Provide the [x, y] coordinate of the cell's center where the given text is located.  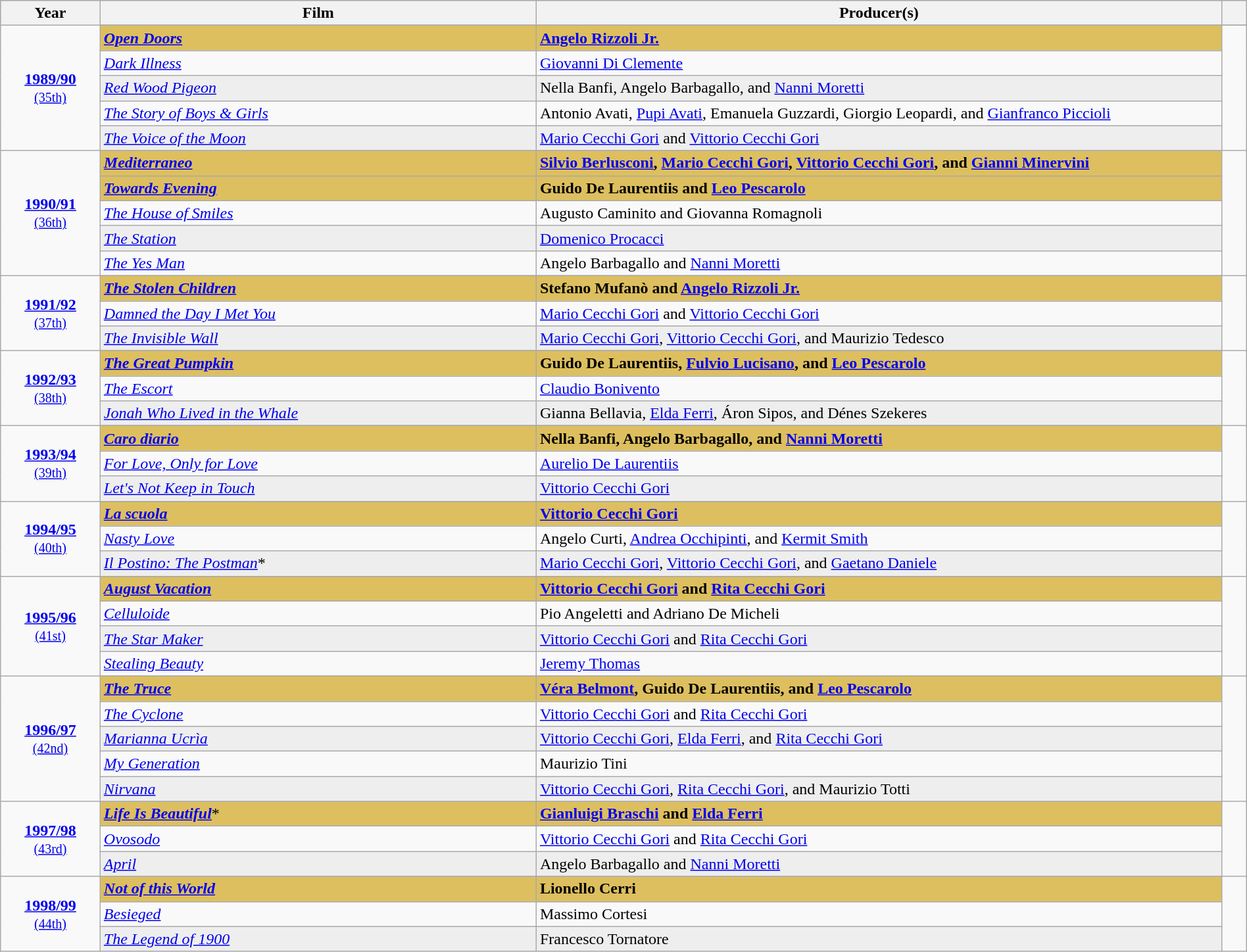
Marianna Ucrìa [318, 739]
Jeremy Thomas [879, 663]
Massimo Cortesi [879, 914]
La scuola [318, 513]
The Star Maker [318, 638]
Towards Evening [318, 188]
Guido De Laurentiis and Leo Pescarolo [879, 188]
The Escort [318, 389]
Film [318, 13]
Silvio Berlusconi, Mario Cecchi Gori, Vittorio Cecchi Gori, and Gianni Minervini [879, 163]
Producer(s) [879, 13]
Red Wood Pigeon [318, 88]
The Voice of the Moon [318, 138]
Vittorio Cecchi Gori, Rita Cecchi Gori, and Maurizio Totti [879, 789]
My Generation [318, 764]
The Yes Man [318, 263]
The Truce [318, 688]
The Great Pumpkin [318, 364]
The Invisible Wall [318, 339]
Antonio Avati, Pupi Avati, Emanuela Guzzardi, Giorgio Leopardi, and Gianfranco Piccioli [879, 113]
Stefano Mufanò and Angelo Rizzoli Jr. [879, 288]
Nasty Love [318, 538]
Claudio Bonivento [879, 389]
Domenico Procacci [879, 238]
Stealing Beauty [318, 663]
Ovosodo [318, 839]
The Cyclone [318, 713]
Mediterraneo [318, 163]
Guido De Laurentiis, Fulvio Lucisano, and Leo Pescarolo [879, 364]
Aurelio De Laurentiis [879, 464]
1991/92(37th) [51, 313]
Giovanni Di Clemente [879, 63]
1996/97(42nd) [51, 738]
Lionello Cerri [879, 889]
Gianluigi Braschi and Elda Ferri [879, 814]
The House of Smiles [318, 213]
For Love, Only for Love [318, 464]
Vittorio Cecchi Gori, Elda Ferri, and Rita Cecchi Gori [879, 739]
The Stolen Children [318, 288]
1998/99(44th) [51, 914]
Nirvana [318, 789]
Angelo Curti, Andrea Occhipinti, and Kermit Smith [879, 538]
Let's Not Keep in Touch [318, 488]
Year [51, 13]
1997/98(43rd) [51, 839]
April [318, 864]
Damned the Day I Met You [318, 314]
Jonah Who Lived in the Whale [318, 414]
Maurizio Tini [879, 764]
1995/96(41st) [51, 626]
Celluloide [318, 613]
1989/90(35th) [51, 88]
Véra Belmont, Guido De Laurentiis, and Leo Pescarolo [879, 688]
1990/91(36th) [51, 213]
Besieged [318, 914]
Open Doors [318, 38]
1994/95(40th) [51, 538]
The Legend of 1900 [318, 939]
Augusto Caminito and Giovanna Romagnoli [879, 213]
The Story of Boys & Girls [318, 113]
1992/93(38th) [51, 389]
Mario Cecchi Gori, Vittorio Cecchi Gori, and Maurizio Tedesco [879, 339]
Caro diario [318, 439]
Angelo Rizzoli Jr. [879, 38]
1993/94(39th) [51, 464]
Life Is Beautiful* [318, 814]
Francesco Tornatore [879, 939]
Il Postino: The Postman* [318, 563]
Pio Angeletti and Adriano De Micheli [879, 613]
Not of this World [318, 889]
Gianna Bellavia, Elda Ferri, Áron Sipos, and Dénes Szekeres [879, 414]
The Station [318, 238]
Mario Cecchi Gori, Vittorio Cecchi Gori, and Gaetano Daniele [879, 563]
August Vacation [318, 588]
Dark Illness [318, 63]
